Find where the given text appears and provide that cell's center as [x, y] coordinate. 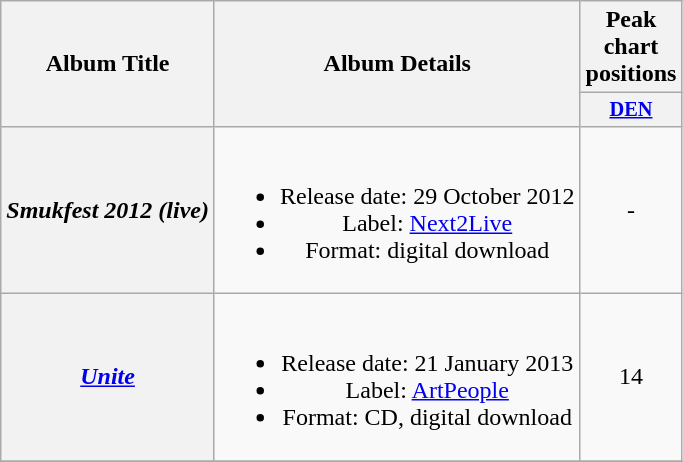
Smukfest 2012 (live) [108, 210]
Album Title [108, 64]
Release date: 29 October 2012Label: Next2LiveFormat: digital download [397, 210]
DEN [631, 110]
Release date: 21 January 2013Label: ArtPeopleFormat: CD, digital download [397, 378]
Album Details [397, 64]
Unite [108, 378]
- [631, 210]
14 [631, 378]
Peak chart positions [631, 47]
